Extract the (X, Y) coordinate from the center of the cell holding the provided text.  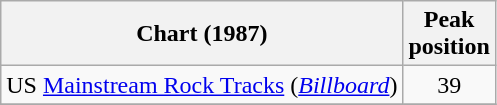
39 (449, 85)
US Mainstream Rock Tracks (Billboard) (202, 85)
Chart (1987) (202, 34)
Peakposition (449, 34)
